Detect which cell encompasses the target text, then output its [x, y] center coordinate. 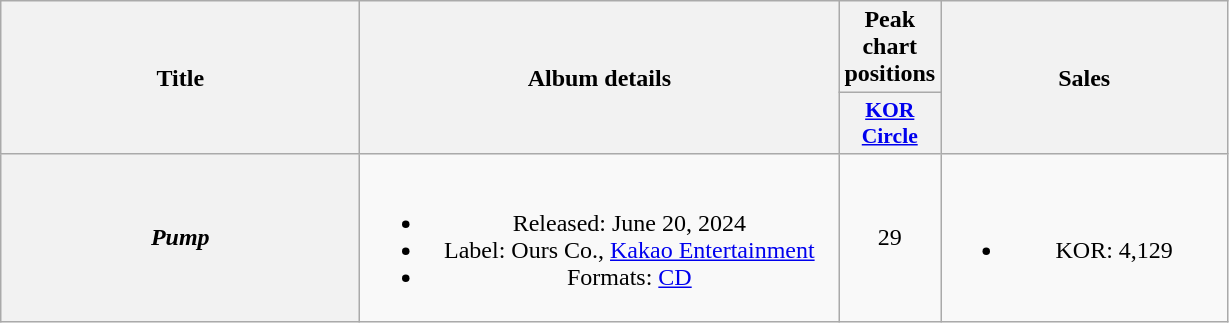
Released: June 20, 2024Label: Ours Co., Kakao EntertainmentFormats: CD [600, 238]
29 [890, 238]
KOR Circle [890, 124]
Pump [180, 238]
Album details [600, 78]
Sales [1084, 78]
Title [180, 78]
KOR: 4,129 [1084, 238]
Peak chart positions [890, 47]
